Provide the (X, Y) coordinate of the cell's center where the given text is located.  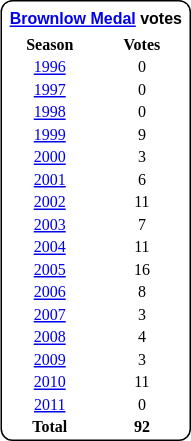
2011 (50, 404)
2002 (50, 202)
2000 (50, 157)
2006 (50, 292)
1998 (50, 112)
8 (142, 292)
2004 (50, 247)
6 (142, 180)
7 (142, 224)
2001 (50, 180)
Votes (142, 44)
1996 (50, 67)
Brownlow Medal votes (96, 18)
9 (142, 134)
1999 (50, 134)
2010 (50, 382)
2009 (50, 360)
2007 (50, 314)
Total (50, 427)
92 (142, 427)
1997 (50, 90)
2008 (50, 337)
4 (142, 337)
16 (142, 270)
2003 (50, 224)
Season (50, 44)
2005 (50, 270)
